Locate the cell with the specified text and output its [X, Y] center coordinate. 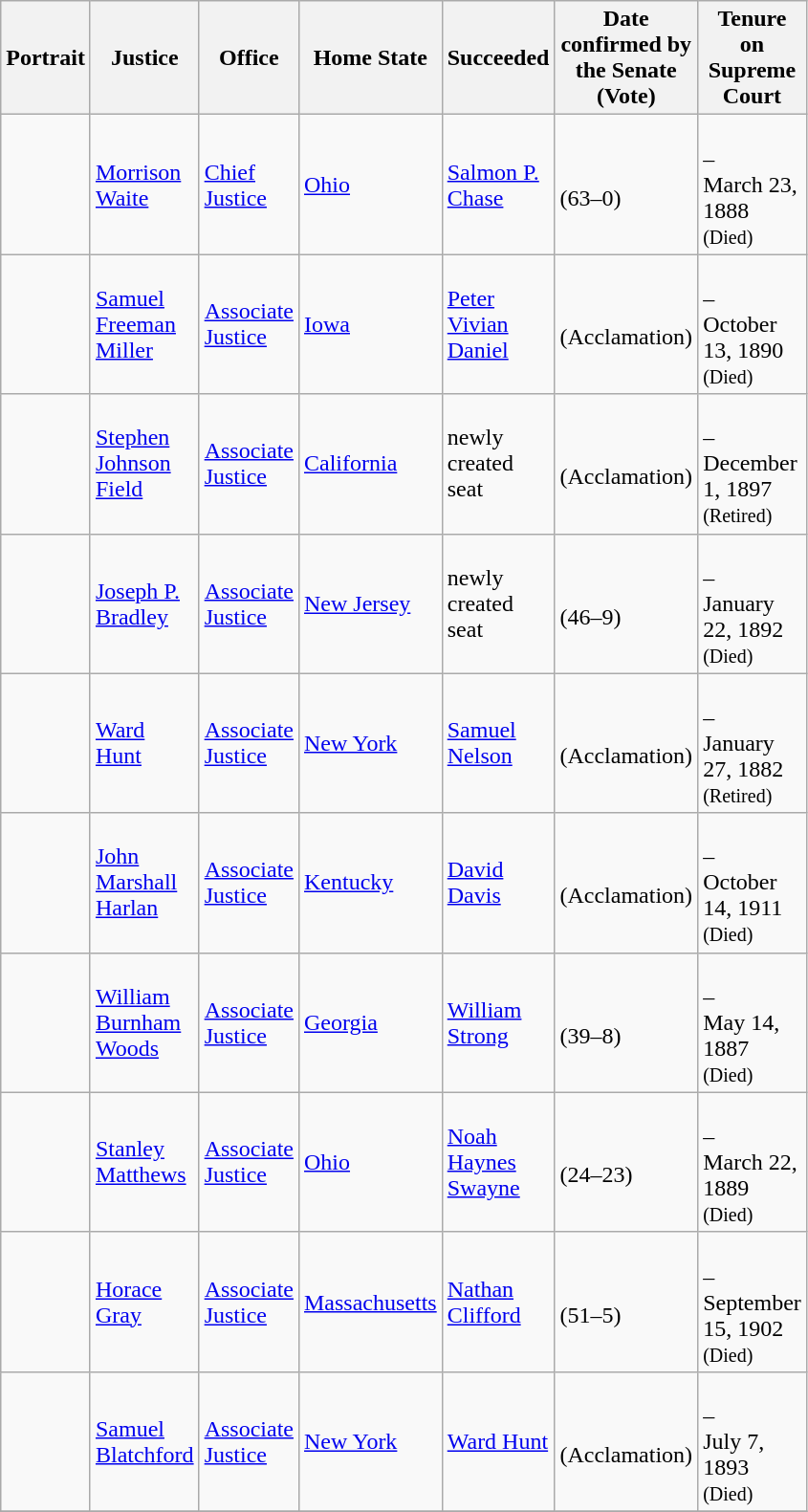
Succeeded [498, 57]
–May 14, 1887(Died) [753, 1022]
Samuel Nelson [498, 743]
–October 14, 1911(Died) [753, 883]
William Burnham Woods [144, 1022]
Home State [370, 57]
Date confirmed by the Senate(Vote) [626, 57]
Nathan Clifford [498, 1302]
–January 27, 1882(Retired) [753, 743]
(24–23) [626, 1162]
Portrait [46, 57]
(63–0) [626, 185]
–October 13, 1890(Died) [753, 324]
Massachusetts [370, 1302]
Noah Haynes Swayne [498, 1162]
Iowa [370, 324]
Justice [144, 57]
–March 23, 1888(Died) [753, 185]
William Strong [498, 1022]
–December 1, 1897(Retired) [753, 464]
(39–8) [626, 1022]
(46–9) [626, 603]
–January 22, 1892(Died) [753, 603]
Georgia [370, 1022]
Morrison Waite [144, 185]
–March 22, 1889(Died) [753, 1162]
Office [249, 57]
Tenure on Supreme Court [753, 57]
Peter Vivian Daniel [498, 324]
Stanley Matthews [144, 1162]
California [370, 464]
(51–5) [626, 1302]
John Marshall Harlan [144, 883]
–July 7, 1893(Died) [753, 1441]
Kentucky [370, 883]
Chief Justice [249, 185]
Samuel Blatchford [144, 1441]
New Jersey [370, 603]
David Davis [498, 883]
Samuel Freeman Miller [144, 324]
Joseph P. Bradley [144, 603]
Salmon P. Chase [498, 185]
Horace Gray [144, 1302]
–September 15, 1902(Died) [753, 1302]
Stephen Johnson Field [144, 464]
